Determine the [x, y] coordinate at the center of the cell enclosing the given text.  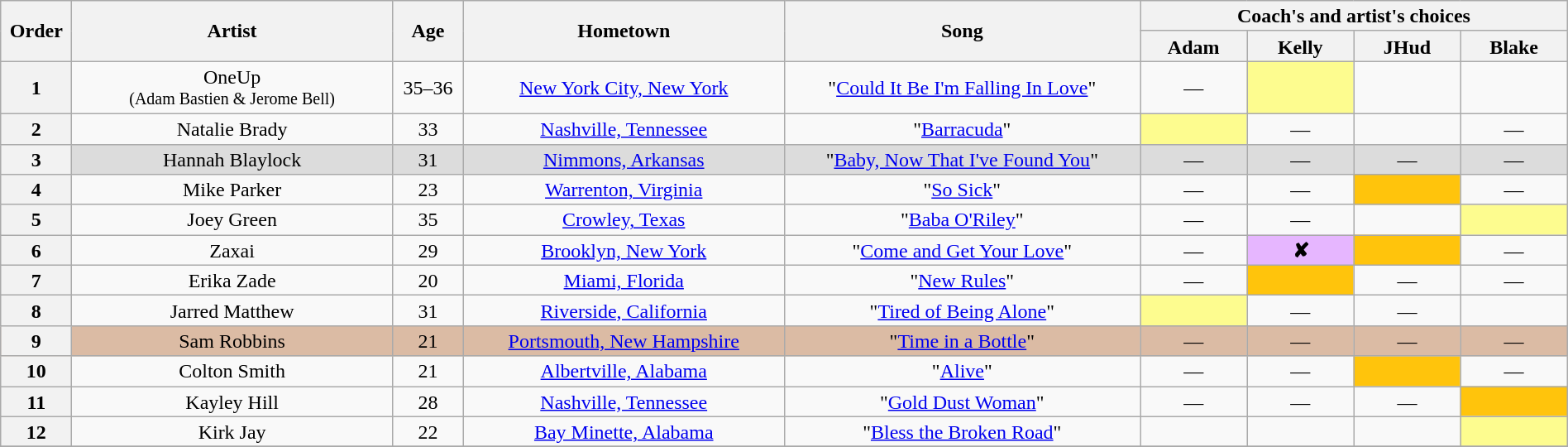
Adam [1194, 46]
Coach's and artist's choices [1355, 17]
Joey Green [232, 220]
Sam Robbins [232, 341]
JHud [1408, 46]
Kelly [1300, 46]
28 [428, 401]
"Baby, Now That I've Found You" [963, 159]
Portsmouth, New Hampshire [624, 341]
"Tired of Being Alone" [963, 311]
"Barracuda" [963, 129]
Colton Smith [232, 371]
Age [428, 31]
33 [428, 129]
29 [428, 250]
"Could It Be I'm Falling In Love" [963, 88]
2 [36, 129]
35–36 [428, 88]
"Time in a Bottle" [963, 341]
10 [36, 371]
4 [36, 190]
"Bless the Broken Road" [963, 432]
Riverside, California [624, 311]
20 [428, 280]
Hannah Blaylock [232, 159]
"So Sick" [963, 190]
"New Rules" [963, 280]
"Come and Get Your Love" [963, 250]
Zaxai [232, 250]
"Alive" [963, 371]
Song [963, 31]
Natalie Brady [232, 129]
Miami, Florida [624, 280]
3 [36, 159]
Kirk Jay [232, 432]
1 [36, 88]
Erika Zade [232, 280]
7 [36, 280]
Brooklyn, New York [624, 250]
Nimmons, Arkansas [624, 159]
Hometown [624, 31]
Jarred Matthew [232, 311]
Order [36, 31]
6 [36, 250]
23 [428, 190]
35 [428, 220]
Artist [232, 31]
Bay Minette, Alabama [624, 432]
11 [36, 401]
"Baba O'Riley" [963, 220]
New York City, New York [624, 88]
9 [36, 341]
Mike Parker [232, 190]
22 [428, 432]
Blake [1513, 46]
5 [36, 220]
Kayley Hill [232, 401]
8 [36, 311]
Warrenton, Virginia [624, 190]
✘ [1300, 250]
12 [36, 432]
Crowley, Texas [624, 220]
"Gold Dust Woman" [963, 401]
Albertville, Alabama [624, 371]
OneUp(Adam Bastien & Jerome Bell) [232, 88]
